Return (x, y) of the center of cell containing provided text 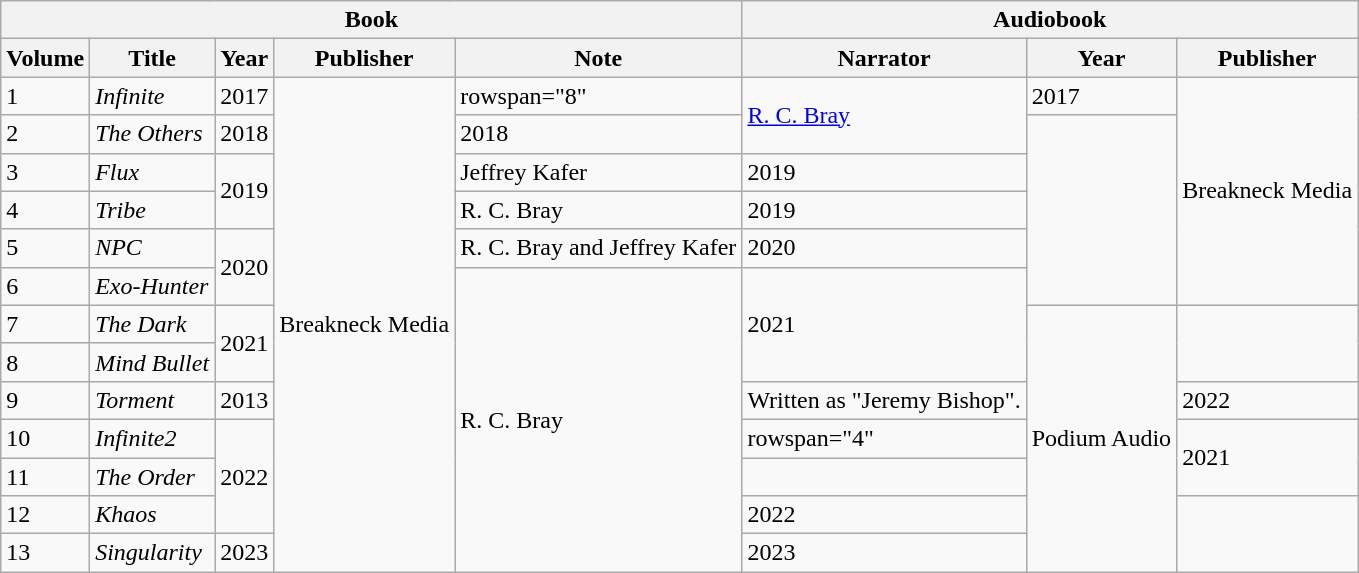
rowspan="4" (884, 438)
8 (46, 362)
Flux (152, 172)
Mind Bullet (152, 362)
2 (46, 134)
3 (46, 172)
Podium Audio (1101, 438)
R. C. Bray and Jeffrey Kafer (598, 248)
Book (372, 20)
7 (46, 324)
The Dark (152, 324)
Jeffrey Kafer (598, 172)
9 (46, 400)
12 (46, 515)
11 (46, 477)
Exo-Hunter (152, 286)
NPC (152, 248)
Title (152, 58)
10 (46, 438)
Audiobook (1050, 20)
Infinite2 (152, 438)
13 (46, 553)
The Order (152, 477)
6 (46, 286)
Tribe (152, 210)
4 (46, 210)
Singularity (152, 553)
Written as "Jeremy Bishop". (884, 400)
Volume (46, 58)
Khaos (152, 515)
1 (46, 96)
2013 (244, 400)
The Others (152, 134)
rowspan="8" (598, 96)
Narrator (884, 58)
Torment (152, 400)
Infinite (152, 96)
Note (598, 58)
5 (46, 248)
